Capture the cell that displays the provided text and extract its [X, Y] central coordinate. 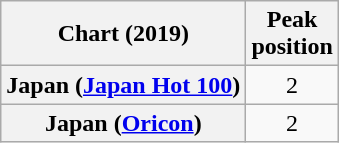
Chart (2019) [124, 34]
Japan (Japan Hot 100) [124, 85]
Peakposition [292, 34]
Japan (Oricon) [124, 123]
